Return the (x, y) coordinate for the center point of the cell that contains the specified text.  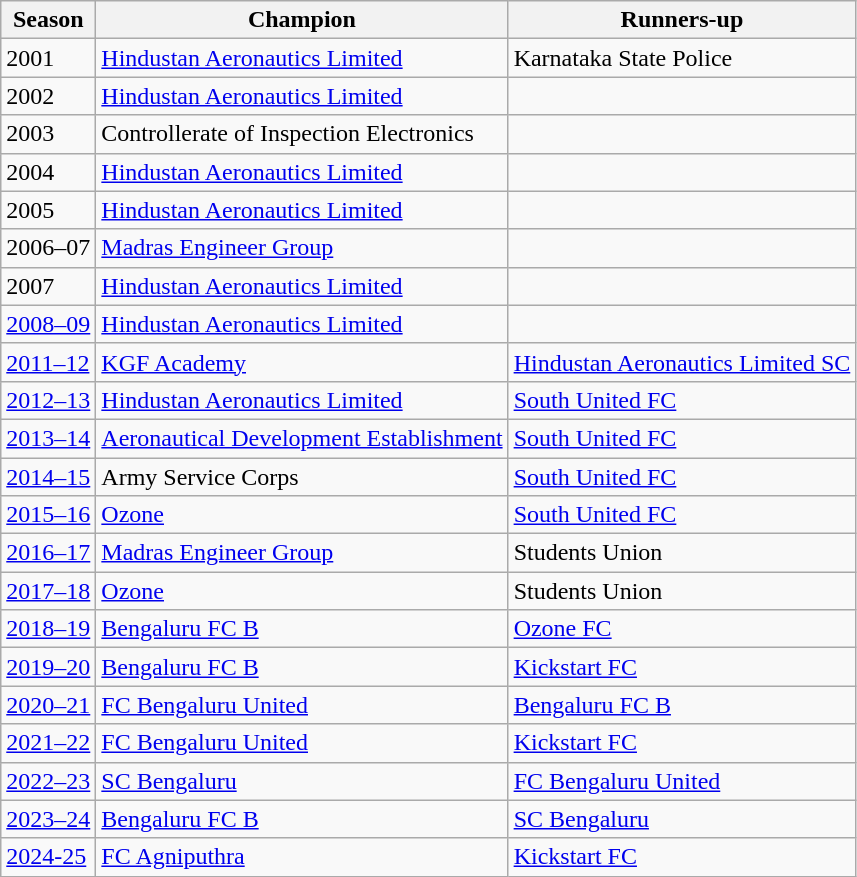
2018–19 (48, 629)
Season (48, 20)
Ozone FC (682, 629)
2008–09 (48, 324)
2022–23 (48, 781)
FC Agniputhra (302, 857)
2007 (48, 286)
2003 (48, 134)
Aeronautical Development Establishment (302, 438)
2002 (48, 96)
Champion (302, 20)
Army Service Corps (302, 477)
Controllerate of Inspection Electronics (302, 134)
KGF Academy (302, 362)
2021–22 (48, 743)
2005 (48, 210)
2016–17 (48, 553)
2017–18 (48, 591)
2024-25 (48, 857)
2014–15 (48, 477)
2015–16 (48, 515)
2006–07 (48, 248)
2001 (48, 58)
2012–13 (48, 400)
2011–12 (48, 362)
Hindustan Aeronautics Limited SC (682, 362)
Runners-up (682, 20)
2020–21 (48, 705)
2023–24 (48, 819)
2019–20 (48, 667)
2004 (48, 172)
2013–14 (48, 438)
Karnataka State Police (682, 58)
